From the cell containing the given text, extract its center point as (x, y) coordinate. 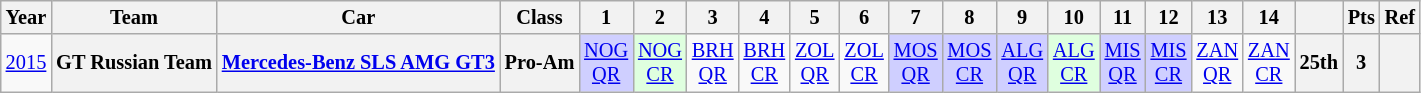
13 (1217, 17)
6 (864, 17)
12 (1169, 17)
Mercedes-Benz SLS AMG GT3 (358, 63)
8 (970, 17)
14 (1269, 17)
Class (540, 17)
5 (814, 17)
MOSQR (916, 63)
4 (764, 17)
MOSCR (970, 63)
Ref (1400, 17)
Pts (1362, 17)
1 (606, 17)
MISQR (1123, 63)
7 (916, 17)
25th (1319, 63)
Team (134, 17)
MISCR (1169, 63)
Pro-Am (540, 63)
ZOLCR (864, 63)
GT Russian Team (134, 63)
Year (26, 17)
ZANCR (1269, 63)
Car (358, 17)
2015 (26, 63)
9 (1022, 17)
NOGQR (606, 63)
BRHCR (764, 63)
NOGCR (660, 63)
BRHQR (713, 63)
11 (1123, 17)
ALGQR (1022, 63)
2 (660, 17)
10 (1074, 17)
ALGCR (1074, 63)
ZANQR (1217, 63)
ZOLQR (814, 63)
